Detect which cell encompasses the target text, then output its (X, Y) center coordinate. 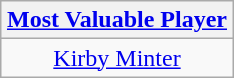
Kirby Minter (116, 58)
Most Valuable Player (116, 20)
